Identify which cell holds the provided text, then report its [x, y] central coordinate. 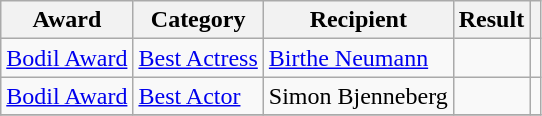
Award [67, 20]
Category [198, 20]
Best Actress [198, 58]
Best Actor [198, 96]
Result [491, 20]
Recipient [358, 20]
Birthe Neumann [358, 58]
Simon Bjenneberg [358, 96]
